Scan for the cell matching the given text and deliver its (X, Y) coordinate at center. 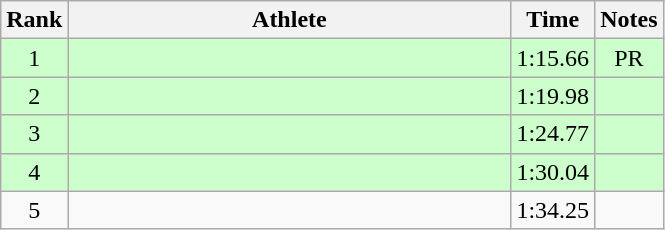
Time (553, 20)
5 (34, 210)
2 (34, 96)
Rank (34, 20)
Notes (629, 20)
1:15.66 (553, 58)
PR (629, 58)
3 (34, 134)
1 (34, 58)
1:30.04 (553, 172)
1:24.77 (553, 134)
1:34.25 (553, 210)
Athlete (290, 20)
1:19.98 (553, 96)
4 (34, 172)
